Search for the cell housing the specified text and yield its [X, Y] center coordinate. 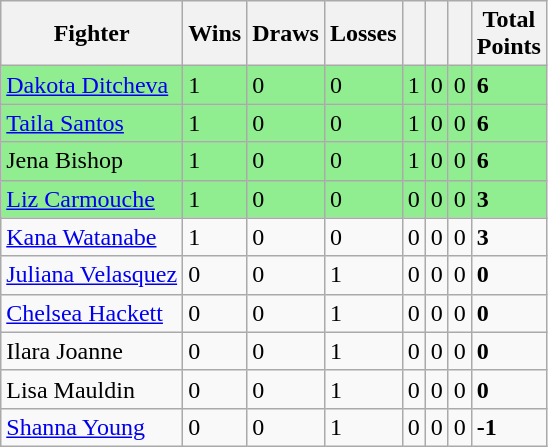
Liz Carmouche [92, 199]
Taila Santos [92, 123]
Kana Watanabe [92, 237]
-1 [508, 427]
Losses [363, 34]
Total Points [508, 34]
Lisa Mauldin [92, 389]
Ilara Joanne [92, 351]
Wins [215, 34]
Shanna Young [92, 427]
Jena Bishop [92, 161]
Fighter [92, 34]
Draws [286, 34]
Dakota Ditcheva [92, 85]
Chelsea Hackett [92, 313]
Juliana Velasquez [92, 275]
